Scan for the cell matching the given text and deliver its [X, Y] coordinate at center. 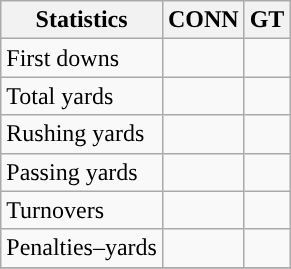
CONN [203, 20]
Passing yards [82, 172]
Rushing yards [82, 134]
Statistics [82, 20]
Penalties–yards [82, 248]
GT [267, 20]
First downs [82, 58]
Turnovers [82, 210]
Total yards [82, 96]
